Scan for the cell matching the given text and deliver its [X, Y] coordinate at center. 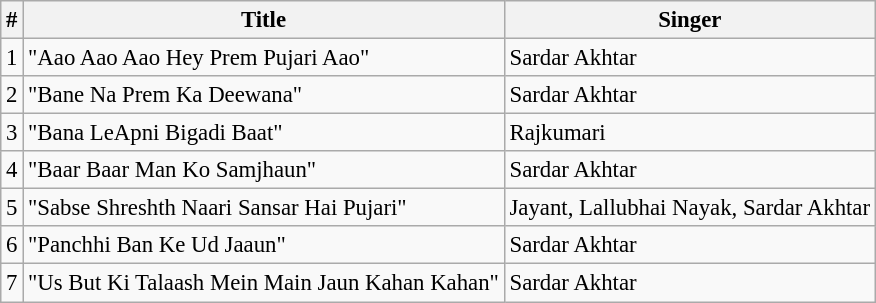
Jayant, Lallubhai Nayak, Sardar Akhtar [690, 208]
5 [12, 208]
"Us But Ki Talaash Mein Main Jaun Kahan Kahan" [264, 283]
1 [12, 58]
7 [12, 283]
"Bana LeApni Bigadi Baat" [264, 133]
"Bane Na Prem Ka Deewana" [264, 95]
"Aao Aao Aao Hey Prem Pujari Aao" [264, 58]
3 [12, 133]
"Panchhi Ban Ke Ud Jaaun" [264, 245]
Singer [690, 20]
"Sabse Shreshth Naari Sansar Hai Pujari" [264, 208]
6 [12, 245]
4 [12, 170]
2 [12, 95]
"Baar Baar Man Ko Samjhaun" [264, 170]
# [12, 20]
Title [264, 20]
Rajkumari [690, 133]
